Locate the cell with the specified text and output its (X, Y) center coordinate. 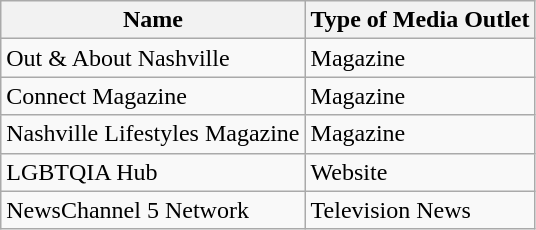
Website (420, 172)
Nashville Lifestyles Magazine (153, 134)
NewsChannel 5 Network (153, 210)
LGBTQIA Hub (153, 172)
Television News (420, 210)
Name (153, 20)
Out & About Nashville (153, 58)
Connect Magazine (153, 96)
Type of Media Outlet (420, 20)
